Determine the [X, Y] coordinate at the center of the cell enclosing the given text.  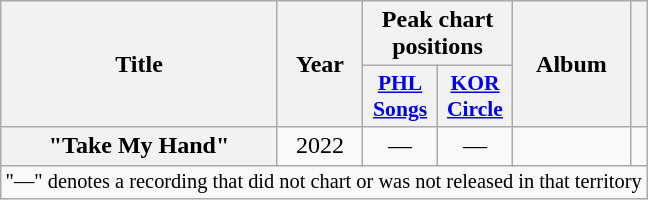
PHL Songs [400, 96]
Album [571, 64]
KOR Circle [476, 96]
"—" denotes a recording that did not chart or was not released in that territory [324, 182]
Year [320, 64]
2022 [320, 146]
"Take My Hand" [140, 146]
Peak chart positions [438, 34]
Title [140, 64]
